Search for the cell housing the specified text and yield its (x, y) center coordinate. 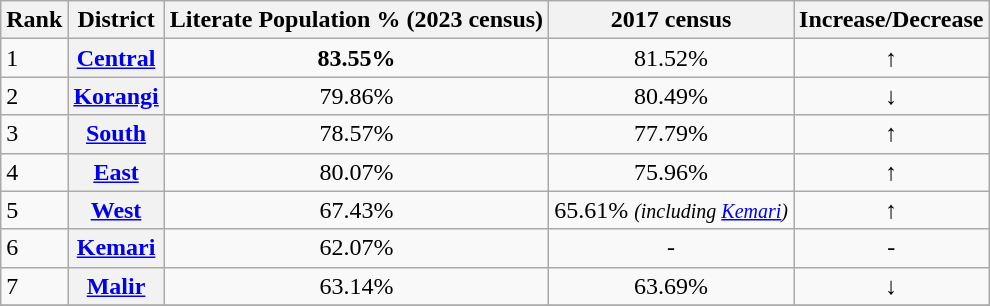
2017 census (672, 20)
District (116, 20)
63.69% (672, 286)
2 (34, 96)
67.43% (356, 210)
80.07% (356, 172)
81.52% (672, 58)
63.14% (356, 286)
3 (34, 134)
62.07% (356, 248)
79.86% (356, 96)
Literate Population % (2023 census) (356, 20)
Central (116, 58)
75.96% (672, 172)
Korangi (116, 96)
78.57% (356, 134)
65.61% (including Kemari) (672, 210)
Increase/Decrease (892, 20)
5 (34, 210)
Kemari (116, 248)
83.55% (356, 58)
1 (34, 58)
77.79% (672, 134)
South (116, 134)
East (116, 172)
West (116, 210)
Rank (34, 20)
80.49% (672, 96)
Malir (116, 286)
4 (34, 172)
7 (34, 286)
6 (34, 248)
